Detect which cell encompasses the target text, then output its [X, Y] center coordinate. 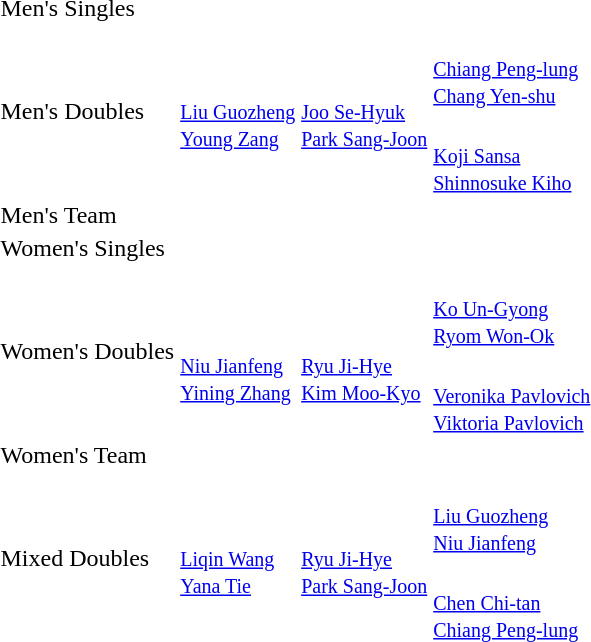
Joo Se-HyukPark Sang-Joon [364, 112]
Liu GuozhengYoung Zang [238, 112]
Ryu Ji-HyeKim Moo-Kyo [364, 352]
Niu JianfengYining Zhang [238, 352]
